Extract the [x, y] coordinate from the center of the cell holding the provided text.  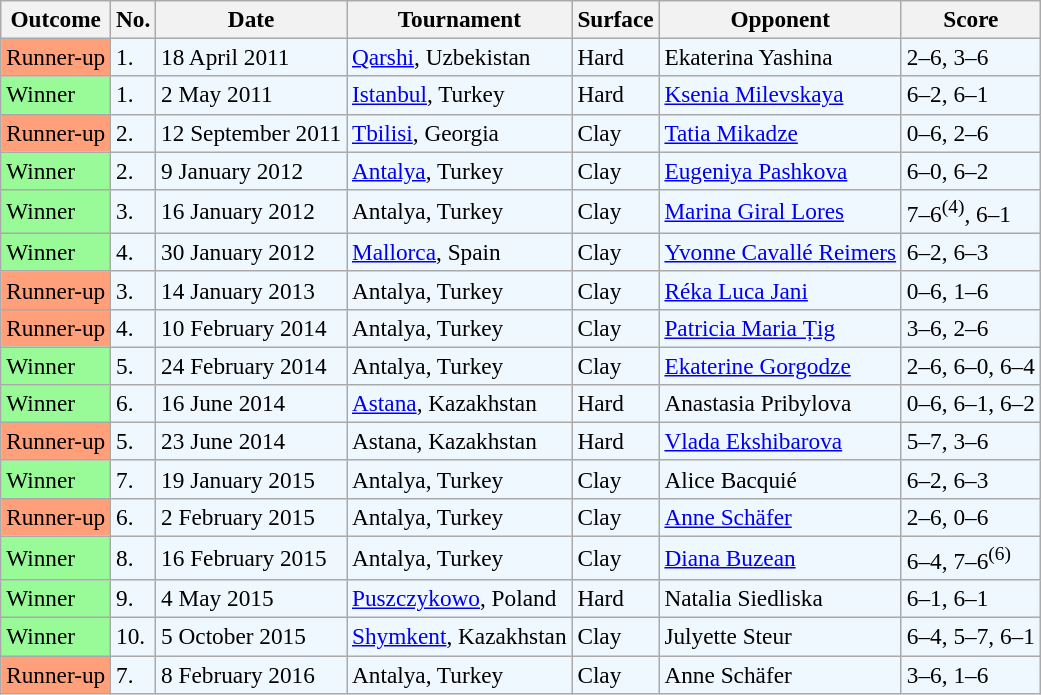
2 February 2015 [252, 517]
Mallorca, Spain [460, 252]
Tournament [460, 19]
Tatia Mikadze [780, 133]
Marina Giral Lores [780, 211]
9 January 2012 [252, 170]
Surface [616, 19]
2–6, 3–6 [970, 57]
Natalia Siedliska [780, 599]
Patricia Maria Țig [780, 328]
2 May 2011 [252, 95]
3–6, 2–6 [970, 328]
6–4, 5–7, 6–1 [970, 636]
12 September 2011 [252, 133]
16 February 2015 [252, 557]
0–6, 2–6 [970, 133]
10. [134, 636]
Ekaterina Yashina [780, 57]
Qarshi, Uzbekistan [460, 57]
Istanbul, Turkey [460, 95]
Date [252, 19]
Diana Buzean [780, 557]
6–1, 6–1 [970, 599]
Vlada Ekshibarova [780, 441]
2–6, 0–6 [970, 517]
Ksenia Milevskaya [780, 95]
8. [134, 557]
5 October 2015 [252, 636]
30 January 2012 [252, 252]
14 January 2013 [252, 290]
Score [970, 19]
Réka Luca Jani [780, 290]
Puszczykowo, Poland [460, 599]
7–6(4), 6–1 [970, 211]
16 June 2014 [252, 403]
19 January 2015 [252, 479]
23 June 2014 [252, 441]
Alice Bacquié [780, 479]
0–6, 1–6 [970, 290]
16 January 2012 [252, 211]
Julyette Steur [780, 636]
Anastasia Pribylova [780, 403]
Shymkent, Kazakhstan [460, 636]
10 February 2014 [252, 328]
Ekaterine Gorgodze [780, 366]
No. [134, 19]
9. [134, 599]
8 February 2016 [252, 674]
18 April 2011 [252, 57]
2–6, 6–0, 6–4 [970, 366]
0–6, 6–1, 6–2 [970, 403]
Eugeniya Pashkova [780, 170]
Yvonne Cavallé Reimers [780, 252]
Tbilisi, Georgia [460, 133]
3–6, 1–6 [970, 674]
Opponent [780, 19]
Outcome [56, 19]
4 May 2015 [252, 599]
6–2, 6–1 [970, 95]
6–0, 6–2 [970, 170]
5–7, 3–6 [970, 441]
6–4, 7–6(6) [970, 557]
24 February 2014 [252, 366]
